For the text-containing cell, return its midpoint in (x, y) coordinate format. 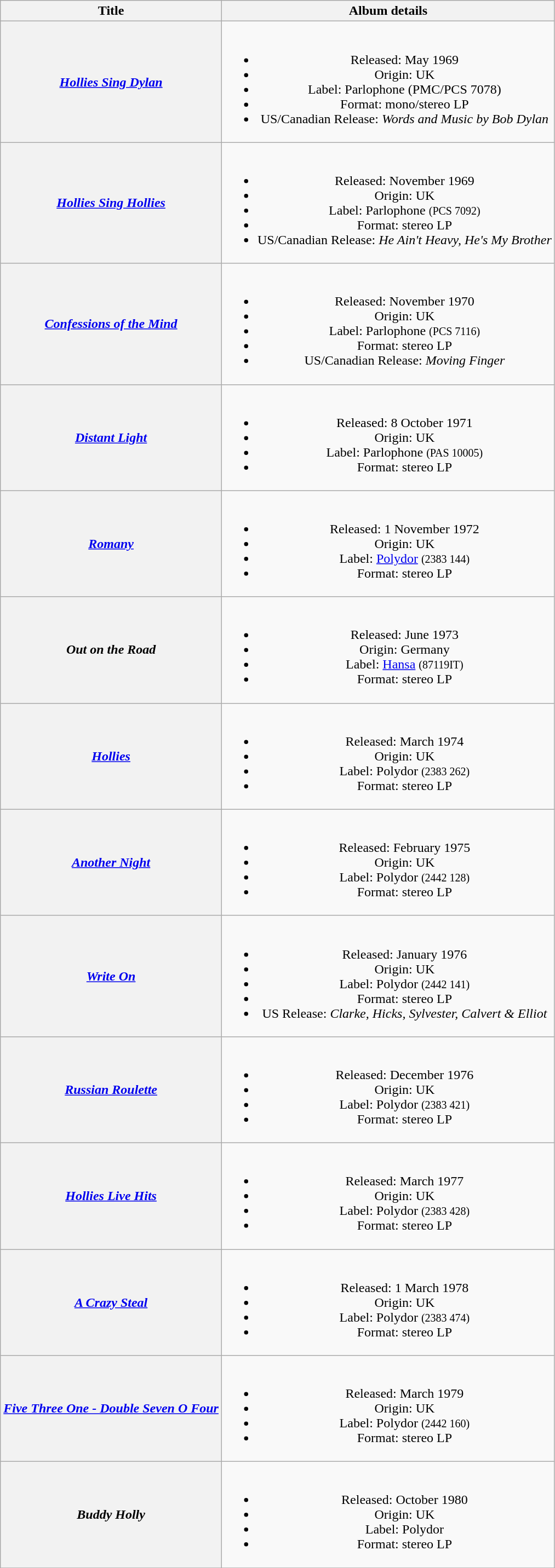
Released: January 1976Origin: UKLabel: Polydor (2442 141)Format: stereo LPUS Release: Clarke, Hicks, Sylvester, Calvert & Elliot (388, 976)
Released: 8 October 1971Origin: UKLabel: Parlophone (PAS 10005)Format: stereo LP (388, 437)
Buddy Holly (111, 1515)
Released: March 1974Origin: UKLabel: Polydor (2383 262)Format: stereo LP (388, 756)
Released: 1 November 1972Origin: UKLabel: Polydor (2383 144)Format: stereo LP (388, 544)
Released: June 1973Origin: GermanyLabel: Hansa (87119IT)Format: stereo LP (388, 650)
Another Night (111, 862)
Released: March 1977Origin: UKLabel: Polydor (2383 428)Format: stereo LP (388, 1196)
Hollies Live Hits (111, 1196)
Write On (111, 976)
A Crazy Steal (111, 1302)
Out on the Road (111, 650)
Russian Roulette (111, 1089)
Released: February 1975Origin: UKLabel: Polydor (2442 128)Format: stereo LP (388, 862)
Distant Light (111, 437)
Released: 1 March 1978Origin: UKLabel: Polydor (2383 474)Format: stereo LP (388, 1302)
Released: November 1969Origin: UKLabel: Parlophone (PCS 7092)Format: stereo LPUS/Canadian Release: He Ain't Heavy, He's My Brother (388, 203)
Album details (388, 11)
Five Three One - Double Seven O Four (111, 1409)
Hollies Sing Dylan (111, 82)
Hollies Sing Hollies (111, 203)
Romany (111, 544)
Hollies (111, 756)
Released: November 1970Origin: UKLabel: Parlophone (PCS 7116)Format: stereo LPUS/Canadian Release: Moving Finger (388, 324)
Title (111, 11)
Released: March 1979Origin: UKLabel: Polydor (2442 160)Format: stereo LP (388, 1409)
Released: October 1980Origin: UKLabel: PolydorFormat: stereo LP (388, 1515)
Released: May 1969Origin: UKLabel: Parlophone (PMC/PCS 7078)Format: mono/stereo LPUS/Canadian Release: Words and Music by Bob Dylan (388, 82)
Confessions of the Mind (111, 324)
Released: December 1976Origin: UKLabel: Polydor (2383 421)Format: stereo LP (388, 1089)
